Locate the cell with the specified text and output its (X, Y) center coordinate. 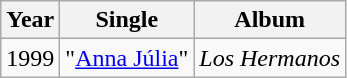
1999 (30, 58)
"Anna Júlia" (127, 58)
Los Hermanos (270, 58)
Single (127, 20)
Year (30, 20)
Album (270, 20)
